Detect which cell encompasses the target text, then output its (X, Y) center coordinate. 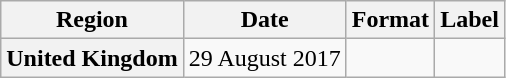
Region (92, 20)
United Kingdom (92, 58)
Date (264, 20)
29 August 2017 (264, 58)
Label (470, 20)
Format (390, 20)
